Search for the cell housing the specified text and yield its (X, Y) center coordinate. 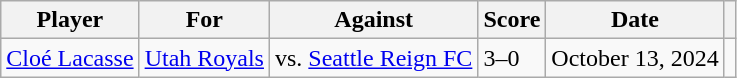
For (204, 20)
Cloé Lacasse (70, 58)
Score (512, 20)
Against (373, 20)
Utah Royals (204, 58)
3–0 (512, 58)
October 13, 2024 (635, 58)
Date (635, 20)
Player (70, 20)
vs. Seattle Reign FC (373, 58)
